Return [X, Y] of the center of cell containing provided text 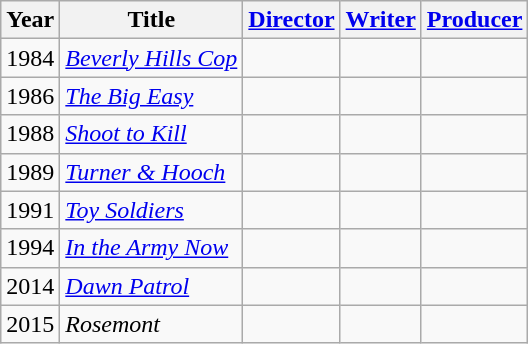
Title [152, 20]
1989 [30, 172]
The Big Easy [152, 96]
2014 [30, 286]
1986 [30, 96]
Turner & Hooch [152, 172]
Year [30, 20]
Beverly Hills Cop [152, 58]
1988 [30, 134]
1984 [30, 58]
Shoot to Kill [152, 134]
Director [292, 20]
1994 [30, 248]
In the Army Now [152, 248]
1991 [30, 210]
Writer [380, 20]
2015 [30, 324]
Toy Soldiers [152, 210]
Producer [474, 20]
Dawn Patrol [152, 286]
Rosemont [152, 324]
